Scan for the cell matching the given text and deliver its (X, Y) coordinate at center. 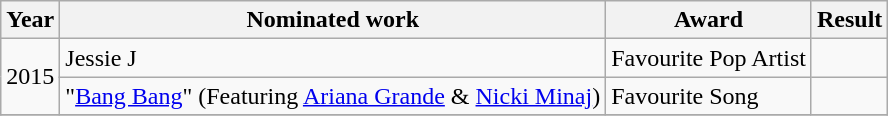
2015 (30, 77)
"Bang Bang" (Featuring Ariana Grande & Nicki Minaj) (333, 96)
Year (30, 20)
Jessie J (333, 58)
Award (709, 20)
Nominated work (333, 20)
Result (849, 20)
Favourite Pop Artist (709, 58)
Favourite Song (709, 96)
